From the cell containing the given text, extract its center point as [X, Y] coordinate. 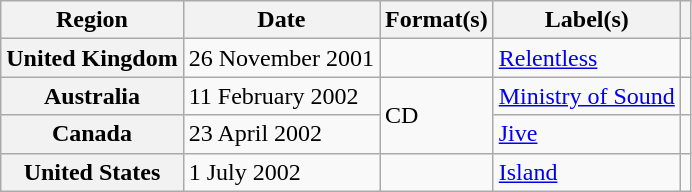
11 February 2002 [281, 96]
Region [92, 20]
Australia [92, 96]
Ministry of Sound [586, 96]
Canada [92, 134]
Format(s) [437, 20]
1 July 2002 [281, 172]
26 November 2001 [281, 58]
Relentless [586, 58]
Island [586, 172]
CD [437, 115]
Date [281, 20]
Label(s) [586, 20]
United States [92, 172]
23 April 2002 [281, 134]
Jive [586, 134]
United Kingdom [92, 58]
